Extract the (X, Y) coordinate from the center of the cell holding the provided text.  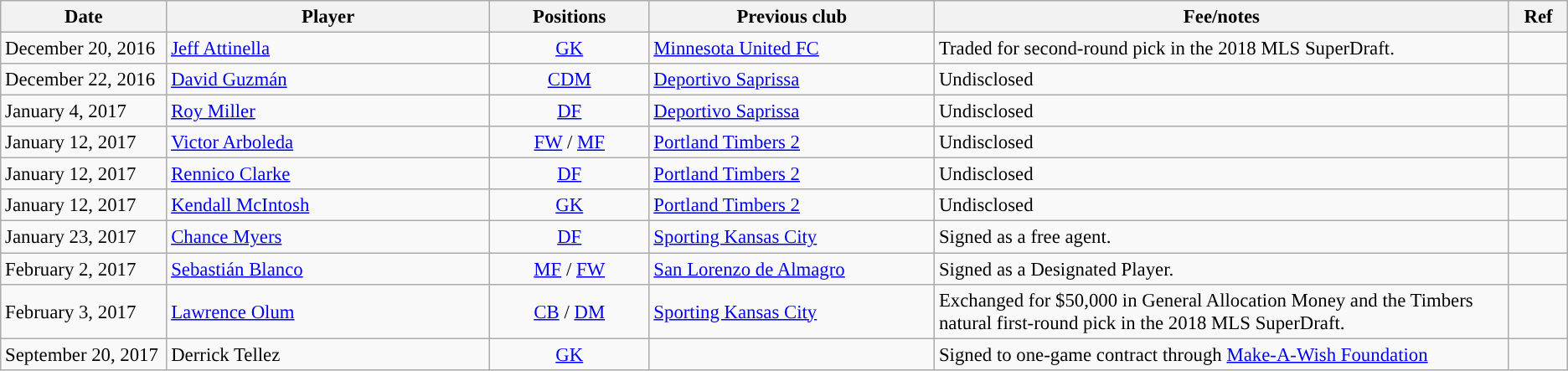
September 20, 2017 (84, 354)
Roy Miller (328, 111)
February 3, 2017 (84, 312)
Date (84, 17)
Kendall McIntosh (328, 205)
December 22, 2016 (84, 80)
Signed as a free agent. (1222, 237)
Jeff Attinella (328, 49)
David Guzmán (328, 80)
Sebastián Blanco (328, 269)
Player (328, 17)
Victor Arboleda (328, 142)
Traded for second-round pick in the 2018 MLS SuperDraft. (1222, 49)
FW / MF (570, 142)
Chance Myers (328, 237)
January 4, 2017 (84, 111)
San Lorenzo de Almagro (792, 269)
February 2, 2017 (84, 269)
Fee/notes (1222, 17)
MF / FW (570, 269)
January 23, 2017 (84, 237)
Ref (1538, 17)
Signed as a Designated Player. (1222, 269)
CB / DM (570, 312)
Minnesota United FC (792, 49)
Previous club (792, 17)
Lawrence Olum (328, 312)
Derrick Tellez (328, 354)
CDM (570, 80)
December 20, 2016 (84, 49)
Signed to one-game contract through Make-A-Wish Foundation (1222, 354)
Rennico Clarke (328, 174)
Exchanged for $50,000 in General Allocation Money and the Timbers natural first-round pick in the 2018 MLS SuperDraft. (1222, 312)
Positions (570, 17)
